From the cell containing the given text, extract its center point as (x, y) coordinate. 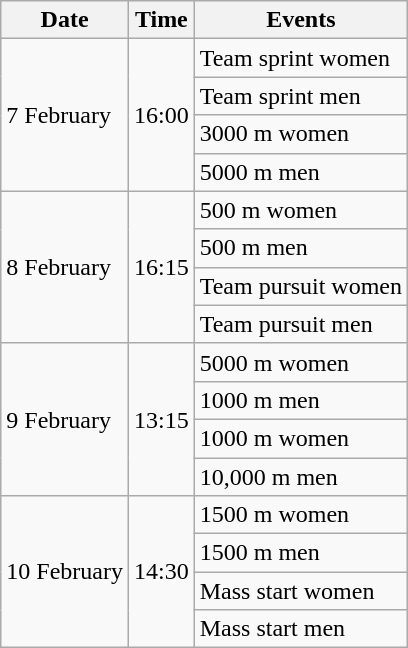
10 February (65, 572)
Team sprint women (300, 58)
Date (65, 20)
14:30 (161, 572)
7 February (65, 115)
500 m men (300, 248)
8 February (65, 267)
9 February (65, 419)
Time (161, 20)
1500 m men (300, 553)
Mass start women (300, 591)
Mass start men (300, 629)
500 m women (300, 210)
16:15 (161, 267)
1000 m men (300, 400)
Team pursuit women (300, 286)
1000 m women (300, 438)
10,000 m men (300, 477)
Events (300, 20)
5000 m women (300, 362)
3000 m women (300, 134)
16:00 (161, 115)
Team pursuit men (300, 324)
5000 m men (300, 172)
13:15 (161, 419)
1500 m women (300, 515)
Team sprint men (300, 96)
